From the cell containing the given text, extract its center point as [X, Y] coordinate. 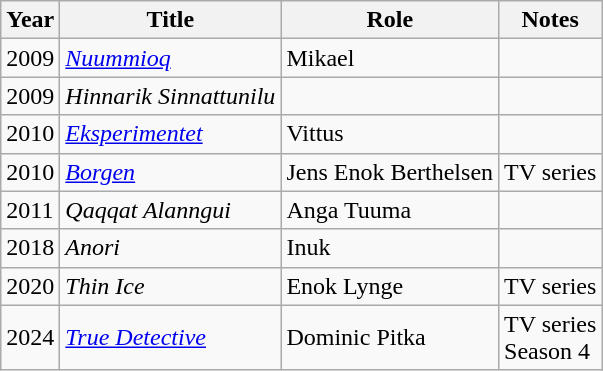
True Detective [170, 338]
Notes [550, 20]
Anga Tuuma [390, 210]
Enok Lynge [390, 286]
Borgen [170, 172]
2024 [30, 338]
Vittus [390, 134]
Thin Ice [170, 286]
Eksperimentet [170, 134]
Jens Enok Berthelsen [390, 172]
Mikael [390, 58]
Inuk [390, 248]
Year [30, 20]
2018 [30, 248]
Nuummioq [170, 58]
Dominic Pitka [390, 338]
Title [170, 20]
Role [390, 20]
Qaqqat Alanngui [170, 210]
TV seriesSeason 4 [550, 338]
2020 [30, 286]
Anori [170, 248]
2011 [30, 210]
Hinnarik Sinnattunilu [170, 96]
